Locate the cell with the specified text and output its [X, Y] center coordinate. 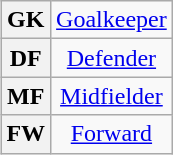
Goalkeeper [112, 20]
Midfielder [112, 96]
Defender [112, 58]
Forward [112, 134]
MF [26, 96]
DF [26, 58]
GK [26, 20]
FW [26, 134]
